Determine the (X, Y) coordinate at the center of the cell enclosing the given text.  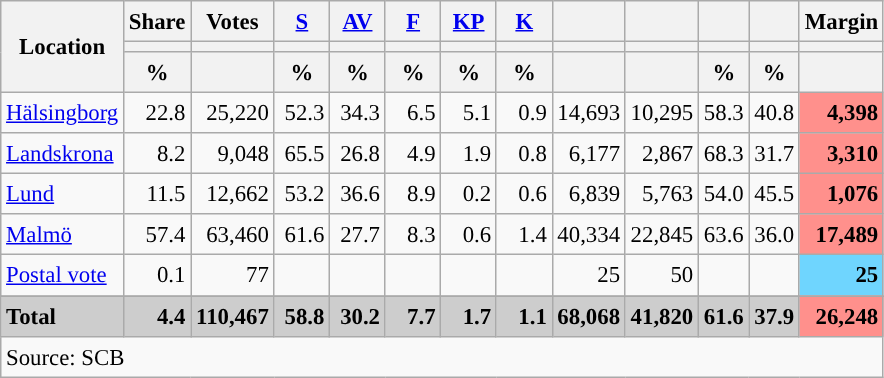
Malmö (62, 234)
1.4 (524, 234)
1,076 (841, 194)
F (413, 22)
Lund (62, 194)
4.4 (158, 316)
6,177 (588, 154)
77 (232, 276)
34.3 (358, 114)
Hälsingborg (62, 114)
0.1 (158, 276)
68.3 (724, 154)
K (524, 22)
2,867 (662, 154)
25,220 (232, 114)
9,048 (232, 154)
Total (62, 316)
50 (662, 276)
37.9 (774, 316)
68,068 (588, 316)
45.5 (774, 194)
8.3 (413, 234)
53.2 (302, 194)
57.4 (158, 234)
Votes (232, 22)
0.9 (524, 114)
41,820 (662, 316)
1.7 (469, 316)
17,489 (841, 234)
58.8 (302, 316)
30.2 (358, 316)
27.7 (358, 234)
10,295 (662, 114)
Postal vote (62, 276)
6,839 (588, 194)
63,460 (232, 234)
65.5 (302, 154)
22,845 (662, 234)
54.0 (724, 194)
4.9 (413, 154)
26,248 (841, 316)
5,763 (662, 194)
4,398 (841, 114)
58.3 (724, 114)
52.3 (302, 114)
26.8 (358, 154)
7.7 (413, 316)
Share (158, 22)
0.8 (524, 154)
40.8 (774, 114)
110,467 (232, 316)
1.1 (524, 316)
0.2 (469, 194)
S (302, 22)
36.0 (774, 234)
63.6 (724, 234)
31.7 (774, 154)
36.6 (358, 194)
1.9 (469, 154)
KP (469, 22)
14,693 (588, 114)
11.5 (158, 194)
12,662 (232, 194)
6.5 (413, 114)
Landskrona (62, 154)
Location (62, 47)
Margin (841, 22)
Source: SCB (442, 356)
AV (358, 22)
3,310 (841, 154)
40,334 (588, 234)
5.1 (469, 114)
8.2 (158, 154)
8.9 (413, 194)
22.8 (158, 114)
